Scan for the cell matching the given text and deliver its (x, y) coordinate at center. 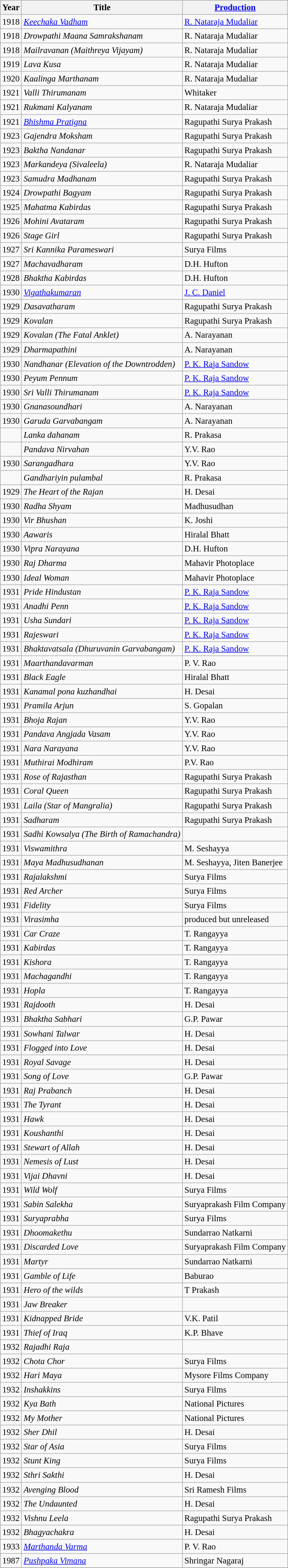
Sri Valli Thirumanam (102, 392)
Hero of the wilds (102, 1290)
1920 (11, 79)
Inshakkins (102, 1390)
1987 (11, 1561)
Red Archer (102, 891)
The Heart of the Rajan (102, 492)
Coral Queen (102, 791)
M. Seshayya (235, 848)
Drowpathi Bagyam (102, 193)
Radha Shyam (102, 506)
Bhagyachakra (102, 1532)
Aawaris (102, 535)
Baktha Nandanar (102, 150)
Kanamal pona kuzhandhai (102, 691)
Maarthandavarman (102, 663)
The Undaunted (102, 1504)
Laila (Star of Mangralia) (102, 805)
Koushanthi (102, 1133)
Chota Chor (102, 1361)
Mahatma Kabirdas (102, 207)
Sadharam (102, 820)
Sher Dhil (102, 1432)
Gnanasoundhari (102, 407)
Year (11, 8)
Drowpathi Maana Samrakshanam (102, 36)
Kya Bath (102, 1404)
Pushpaka Vimana (102, 1561)
Bhaktha Kabirdas (102, 278)
Raj Prabanch (102, 1090)
Hopla (102, 991)
Sabin Salekha (102, 1205)
Pride Hindustan (102, 592)
Mailravanan (Maithreya Vijayam) (102, 50)
Kovalan (102, 321)
Car Craze (102, 934)
Shringar Nagaraj (235, 1561)
P.V. Rao (235, 763)
Avenging Blood (102, 1490)
Stage Girl (102, 235)
Lava Kusa (102, 64)
Rajalakshmi (102, 877)
Production (235, 8)
Pramila Arjun (102, 706)
Baburao (235, 1276)
Sthri Sakthi (102, 1475)
Valli Thirumanam (102, 93)
Bhaktavatsala (Dhuruvanin Garvabangam) (102, 649)
Markandeya (Sivaleela) (102, 164)
K. Joshi (235, 520)
Anadhi Penn (102, 606)
S. Gopalan (235, 706)
Marthanda Varma (102, 1546)
Song of Love (102, 1076)
Hari Maya (102, 1375)
Sadhi Kowsalya (The Birth of Ramachandra) (102, 834)
Muthirai Modhiram (102, 763)
Nemesis of Lust (102, 1162)
Machavadharam (102, 264)
Dharmapathini (102, 349)
Vishnu Leela (102, 1518)
Stewart of Allah (102, 1147)
Dasavatharam (102, 307)
Star of Asia (102, 1447)
Samudra Madhanam (102, 179)
Fidelity (102, 905)
The Tyrant (102, 1105)
Machagandhi (102, 976)
Bhoja Rajan (102, 720)
Rukmani Kalyanam (102, 107)
Gandhariyin pulambal (102, 478)
Rajdooth (102, 1005)
Wild Wolf (102, 1190)
Vijai Dhavni (102, 1176)
My Mother (102, 1418)
Viswamithra (102, 848)
Bhishma Pratigna (102, 122)
Gajendra Moksham (102, 136)
1924 (11, 193)
Discarded Love (102, 1247)
Peyum Pennum (102, 378)
J. C. Daniel (235, 293)
Pandava Nirvahan (102, 449)
Garuda Garvabangam (102, 421)
Pandava Angjada Vasam (102, 734)
Kovalan (The Fatal Anklet) (102, 335)
Dhoomakethu (102, 1233)
M. Seshayya, Jiten Banerjee (235, 863)
Nara Narayana (102, 749)
Suryaprabha (102, 1219)
Keechaka Vadham (102, 22)
Madhusudhan (235, 506)
Mysore Films Company (235, 1375)
Kabirdas (102, 948)
1925 (11, 207)
Rajeswari (102, 634)
1928 (11, 278)
Sowhani Talwar (102, 1034)
Black Eagle (102, 677)
Rajadhi Raja (102, 1347)
Hawk (102, 1119)
Usha Sundari (102, 620)
Kidnapped Bride (102, 1319)
Vir Bhushan (102, 520)
V.K. Patil (235, 1319)
Gamble of Life (102, 1276)
Whitaker (235, 93)
Rose of Rajasthan (102, 777)
Thief of Iraq (102, 1333)
Sarangadhara (102, 464)
Sri Kannika Parameswari (102, 250)
Mohini Avataram (102, 221)
T Prakash (235, 1290)
Flogged into Love (102, 1048)
Raj Dharma (102, 563)
Martyr (102, 1261)
Bhaktha Sabhari (102, 1019)
Stunt King (102, 1461)
Lanka dahanam (102, 435)
1933 (11, 1546)
Ideal Woman (102, 578)
Kaalinga Marthanam (102, 79)
Sri Ramesh Films (235, 1490)
Royal Savage (102, 1062)
Title (102, 8)
Vipra Narayana (102, 549)
Nandhanar (Elevation of the Downtrodden) (102, 364)
1919 (11, 64)
Kishora (102, 962)
Jaw Breaker (102, 1304)
K.P. Bhave (235, 1333)
Maya Madhusudhanan (102, 863)
Vigathakumaran (102, 293)
Virasimha (102, 919)
produced but unreleased (235, 919)
